Pinpoint the cell where the given text exists, returning its (x, y) midpoint coordinate. 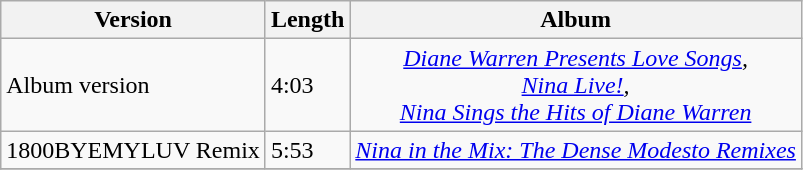
Album (576, 20)
Diane Warren Presents Love Songs,Nina Live!,Nina Sings the Hits of Diane Warren (576, 85)
Version (134, 20)
5:53 (307, 150)
Album version (134, 85)
4:03 (307, 85)
Length (307, 20)
Nina in the Mix: The Dense Modesto Remixes (576, 150)
1800BYEMYLUV Remix (134, 150)
